Search for the cell housing the specified text and yield its [X, Y] center coordinate. 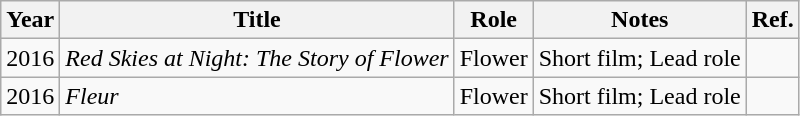
Red Skies at Night: The Story of Flower [257, 58]
Notes [640, 20]
Title [257, 20]
Ref. [772, 20]
Fleur [257, 96]
Role [494, 20]
Year [30, 20]
